From the cell containing the given text, extract its center point as (X, Y) coordinate. 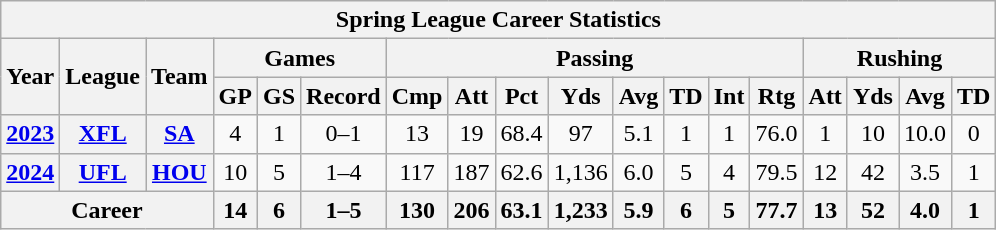
Cmp (417, 96)
Team (180, 77)
GP (235, 96)
14 (235, 210)
GS (278, 96)
Year (30, 77)
4.0 (924, 210)
Rushing (900, 58)
76.0 (776, 134)
97 (580, 134)
68.4 (522, 134)
0 (974, 134)
10.0 (924, 134)
206 (472, 210)
6.0 (638, 172)
Career (107, 210)
187 (472, 172)
Int (729, 96)
1,136 (580, 172)
130 (417, 210)
0–1 (344, 134)
Spring League Career Statistics (498, 20)
2023 (30, 134)
77.7 (776, 210)
19 (472, 134)
Rtg (776, 96)
63.1 (522, 210)
2024 (30, 172)
Games (300, 58)
1–4 (344, 172)
79.5 (776, 172)
117 (417, 172)
5.1 (638, 134)
Pct (522, 96)
SA (180, 134)
12 (825, 172)
5.9 (638, 210)
HOU (180, 172)
UFL (103, 172)
62.6 (522, 172)
1–5 (344, 210)
42 (872, 172)
XFL (103, 134)
Passing (594, 58)
League (103, 77)
52 (872, 210)
1,233 (580, 210)
Record (344, 96)
3.5 (924, 172)
